Determine the (X, Y) coordinate at the center of the cell enclosing the given text.  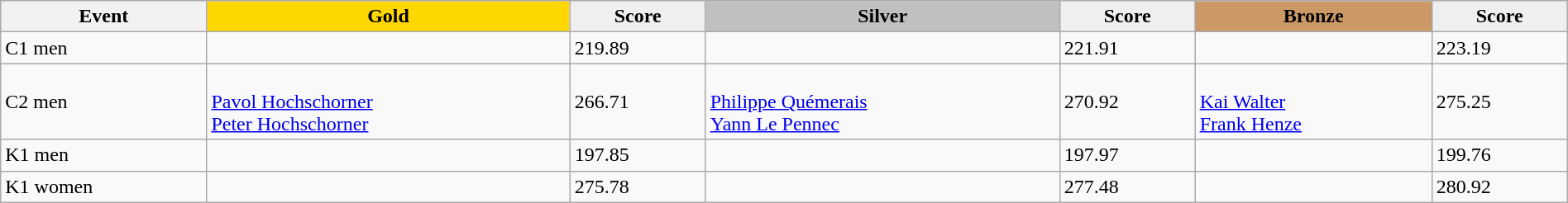
280.92 (1499, 186)
270.92 (1127, 101)
Bronze (1313, 17)
Kai WalterFrank Henze (1313, 101)
223.19 (1499, 48)
221.91 (1127, 48)
Philippe QuémeraisYann Le Pennec (882, 101)
C1 men (104, 48)
K1 women (104, 186)
Pavol HochschornerPeter Hochschorner (389, 101)
275.25 (1499, 101)
266.71 (638, 101)
197.97 (1127, 155)
275.78 (638, 186)
K1 men (104, 155)
Gold (389, 17)
219.89 (638, 48)
199.76 (1499, 155)
Event (104, 17)
197.85 (638, 155)
277.48 (1127, 186)
C2 men (104, 101)
Silver (882, 17)
